For the text-containing cell, return its midpoint in (x, y) coordinate format. 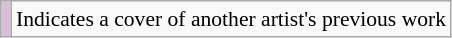
Indicates a cover of another artist's previous work (231, 19)
